Extract the (X, Y) coordinate from the center of the cell holding the provided text.  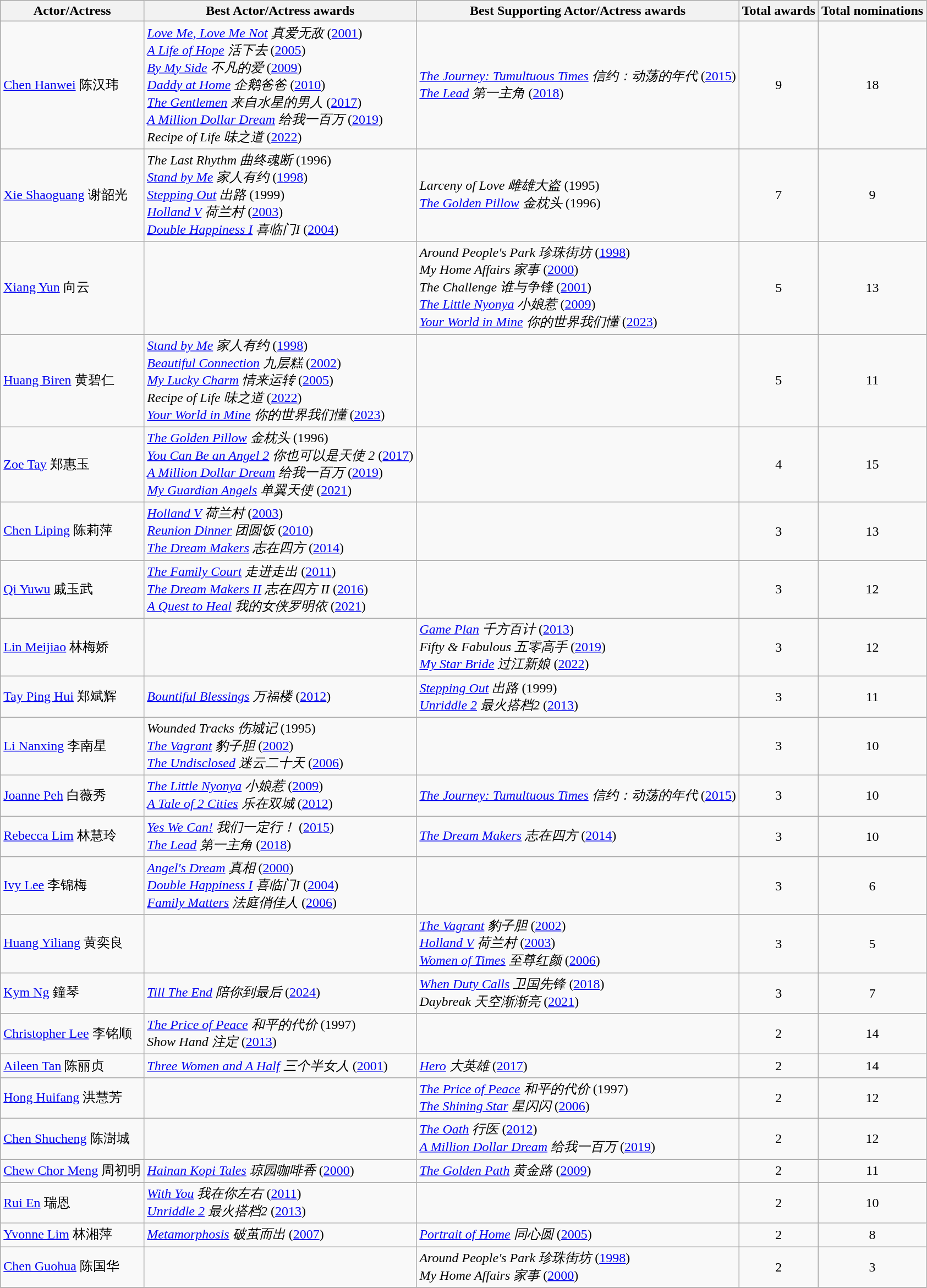
The Golden Pillow 金枕头 (1996)You Can Be an Angel 2 你也可以是天使 2 (2017)A Million Dollar Dream 给我一百万 (2019)My Guardian Angels 单翼天使 (2021) (281, 464)
6 (872, 886)
The Golden Path 黄金路 (2009) (578, 1171)
Kym Ng 鐘琴 (73, 993)
The Dream Makers 志在四方 (2014) (578, 836)
Portrait of Home 同心圆 (2005) (578, 1235)
Ivy Lee 李锦梅 (73, 886)
Best Actor/Actress awards (281, 11)
Till The End 陪你到最后 (2024) (281, 993)
Tay Ping Hui 郑斌辉 (73, 697)
8 (872, 1235)
Aileen Tan 陈丽贞 (73, 1066)
Metamorphosis 破茧而出 (2007) (281, 1235)
Wounded Tracks 伤城记 (1995)The Vagrant 豹子胆 (2002)The Undisclosed 迷云二十天 (2006) (281, 746)
The Oath 行医 (2012)A Million Dollar Dream 给我一百万 (2019) (578, 1138)
Total awards (778, 11)
Rebecca Lim 林慧玲 (73, 836)
With You 我在你左右 (2011)Unriddle 2 最火搭档2 (2013) (281, 1203)
Around People's Park 珍珠街坊 (1998)My Home Affairs 家事 (2000) (578, 1267)
Chen Guohua 陈国华 (73, 1267)
Larceny of Love 雌雄大盗 (1995)The Golden Pillow 金枕头 (1996) (578, 195)
Hong Huifang 洪慧芳 (73, 1098)
Holland V 荷兰村 (2003)Reunion Dinner 团圆饭 (2010)The Dream Makers 志在四方 (2014) (281, 531)
Rui En 瑞恩 (73, 1203)
Stepping Out 出路 (1999)Unriddle 2 最火搭档2 (2013) (578, 697)
The Price of Peace 和平的代价 (1997)The Shining Star 星闪闪 (2006) (578, 1098)
Xiang Yun 向云 (73, 288)
Hainan Kopi Tales 琼园咖啡香 (2000) (281, 1171)
Best Supporting Actor/Actress awards (578, 11)
The Journey: Tumultuous Times 信约：动荡的年代 (2015) (578, 795)
Game Plan 千方百计 (2013)Fifty & Fabulous 五零高手 (2019)My Star Bride 过江新娘 (2022) (578, 647)
The Price of Peace 和平的代价 (1997)Show Hand 注定 (2013) (281, 1034)
Huang Biren 黄碧仁 (73, 381)
Actor/Actress (73, 11)
Qi Yuwu 戚玉武 (73, 590)
Around People's Park 珍珠街坊 (1998)My Home Affairs 家事 (2000)The Challenge 谁与争锋 (2001)The Little Nyonya 小娘惹 (2009)Your World in Mine 你的世界我们懂 (2023) (578, 288)
Stand by Me 家人有约 (1998)Beautiful Connection 九层糕 (2002)My Lucky Charm 情来运转 (2005)Recipe of Life 味之道 (2022)Your World in Mine 你的世界我们懂 (2023) (281, 381)
18 (872, 85)
The Journey: Tumultuous Times 信约：动荡的年代 (2015)The Lead 第一主角 (2018) (578, 85)
Xie Shaoguang 谢韶光 (73, 195)
Li Nanxing 李南星 (73, 746)
Chen Hanwei 陈汉玮 (73, 85)
Joanne Peh 白薇秀 (73, 795)
Yes We Can! 我们一定行！ (2015)The Lead 第一主角 (2018) (281, 836)
Lin Meijiao 林梅娇 (73, 647)
When Duty Calls 卫国先锋 (2018)Daybreak 天空渐渐亮 (2021) (578, 993)
Chew Chor Meng 周初明 (73, 1171)
The Last Rhythm 曲终魂断 (1996)Stand by Me 家人有约 (1998)Stepping Out 出路 (1999)Holland V 荷兰村 (2003)Double Happiness I 喜临门I (2004) (281, 195)
Angel's Dream 真相 (2000)Double Happiness I 喜临门I (2004)Family Matters 法庭俏佳人 (2006) (281, 886)
Huang Yiliang 黄奕良 (73, 944)
Christopher Lee 李铭顺 (73, 1034)
Hero 大英雄 (2017) (578, 1066)
15 (872, 464)
Three Women and A Half 三个半女人 (2001) (281, 1066)
Chen Shucheng 陈澍城 (73, 1138)
The Family Court 走进走出 (2011)The Dream Makers II 志在四方 II (2016)A Quest to Heal 我的女侠罗明依 (2021) (281, 590)
Total nominations (872, 11)
The Little Nyonya 小娘惹 (2009)A Tale of 2 Cities 乐在双城 (2012) (281, 795)
4 (778, 464)
Bountiful Blessings 万福楼 (2012) (281, 697)
Yvonne Lim 林湘萍 (73, 1235)
The Vagrant 豹子胆 (2002)Holland V 荷兰村 (2003)Women of Times 至尊红颜 (2006) (578, 944)
Zoe Tay 郑惠玉 (73, 464)
Chen Liping 陈莉萍 (73, 531)
